Return the (X, Y) coordinate for the center point of the cell that contains the specified text.  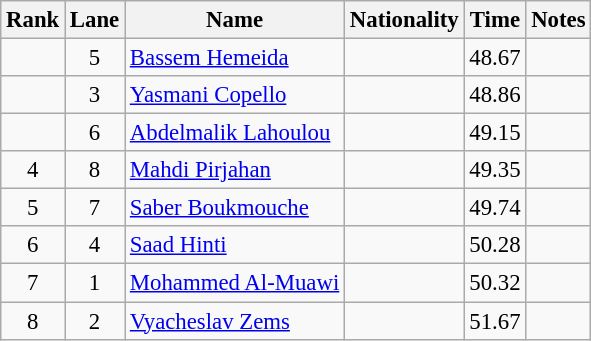
Yasmani Copello (235, 95)
48.86 (495, 95)
Lane (95, 20)
3 (95, 95)
Mohammed Al-Muawi (235, 283)
Vyacheslav Zems (235, 321)
49.74 (495, 208)
2 (95, 321)
Abdelmalik Lahoulou (235, 133)
Saber Boukmouche (235, 208)
49.15 (495, 133)
50.28 (495, 245)
Name (235, 20)
49.35 (495, 170)
Nationality (404, 20)
51.67 (495, 321)
Time (495, 20)
Mahdi Pirjahan (235, 170)
Saad Hinti (235, 245)
1 (95, 283)
Bassem Hemeida (235, 58)
Rank (33, 20)
50.32 (495, 283)
Notes (558, 20)
48.67 (495, 58)
